Return [x, y] of the center of cell containing provided text 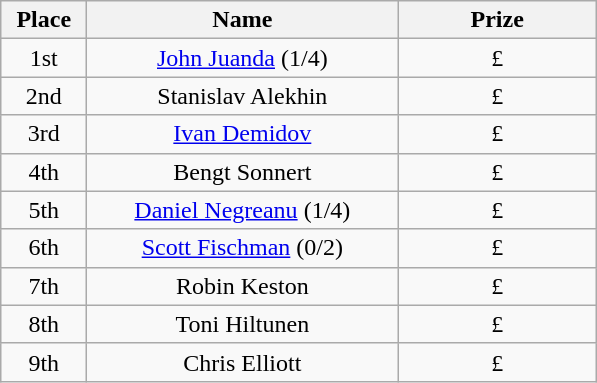
Daniel Negreanu (1/4) [242, 210]
Chris Elliott [242, 362]
1st [44, 58]
8th [44, 324]
7th [44, 286]
Ivan Demidov [242, 134]
Scott Fischman (0/2) [242, 248]
Stanislav Alekhin [242, 96]
9th [44, 362]
Prize [498, 20]
John Juanda (1/4) [242, 58]
Bengt Sonnert [242, 172]
4th [44, 172]
Robin Keston [242, 286]
6th [44, 248]
Toni Hiltunen [242, 324]
5th [44, 210]
Place [44, 20]
2nd [44, 96]
3rd [44, 134]
Name [242, 20]
